For the text-containing cell, return its midpoint in [x, y] coordinate format. 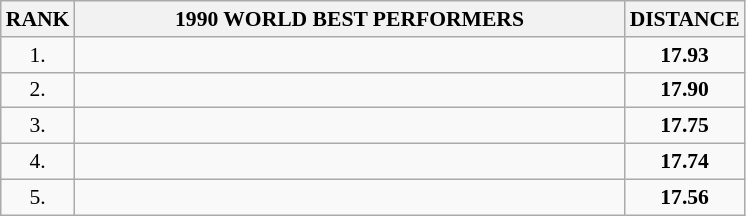
3. [38, 126]
2. [38, 90]
17.93 [685, 55]
DISTANCE [685, 19]
17.75 [685, 126]
1990 WORLD BEST PERFORMERS [349, 19]
17.56 [685, 197]
17.74 [685, 162]
17.90 [685, 90]
1. [38, 55]
RANK [38, 19]
4. [38, 162]
5. [38, 197]
